Return [X, Y] of the center of cell containing provided text 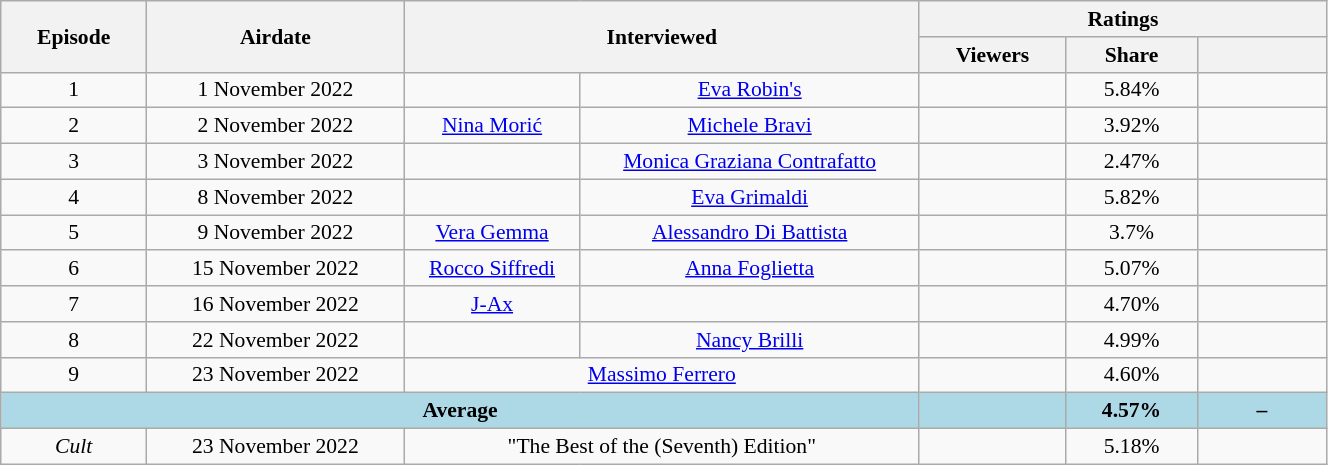
Nancy Brilli [750, 340]
J-Ax [492, 304]
4.57% [1132, 411]
3 [74, 162]
Airdate [276, 36]
Rocco Siffredi [492, 269]
3.92% [1132, 126]
Average [460, 411]
5.18% [1132, 447]
6 [74, 269]
Alessandro Di Battista [750, 233]
1 November 2022 [276, 90]
– [1262, 411]
Monica Graziana Contrafatto [750, 162]
Eva Robin's [750, 90]
Nina Morić [492, 126]
3.7% [1132, 233]
15 November 2022 [276, 269]
9 November 2022 [276, 233]
Anna Foglietta [750, 269]
4.70% [1132, 304]
5.82% [1132, 197]
4.60% [1132, 375]
Eva Grimaldi [750, 197]
9 [74, 375]
Episode [74, 36]
8 [74, 340]
3 November 2022 [276, 162]
Share [1132, 55]
7 [74, 304]
2.47% [1132, 162]
22 November 2022 [276, 340]
Vera Gemma [492, 233]
2 [74, 126]
Michele Bravi [750, 126]
Interviewed [662, 36]
2 November 2022 [276, 126]
16 November 2022 [276, 304]
5 [74, 233]
Cult [74, 447]
1 [74, 90]
4 [74, 197]
8 November 2022 [276, 197]
Ratings [1122, 19]
Massimo Ferrero [662, 375]
5.84% [1132, 90]
"The Best of the (Seventh) Edition" [662, 447]
5.07% [1132, 269]
Viewers [992, 55]
4.99% [1132, 340]
